For the text-containing cell, return its midpoint in (X, Y) coordinate format. 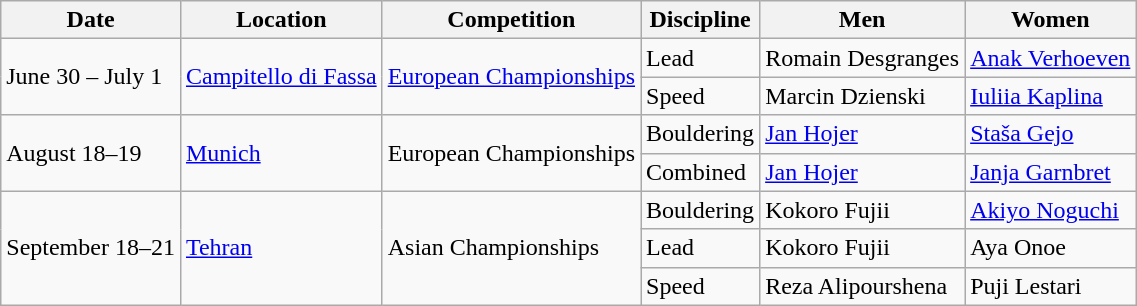
Staša Gejo (1050, 134)
Iuliia Kaplina (1050, 96)
Puji Lestari (1050, 286)
Reza Alipourshena (862, 286)
Asian Championships (511, 248)
Campitello di Fassa (281, 77)
Location (281, 20)
August 18–19 (91, 153)
Aya Onoe (1050, 248)
Combined (700, 172)
Romain Desgranges (862, 58)
Marcin Dzienski (862, 96)
Competition (511, 20)
Tehran (281, 248)
June 30 – July 1 (91, 77)
Discipline (700, 20)
Janja Garnbret (1050, 172)
Women (1050, 20)
Anak Verhoeven (1050, 58)
Akiyo Noguchi (1050, 210)
Date (91, 20)
Men (862, 20)
Munich (281, 153)
September 18–21 (91, 248)
